Determine the (x, y) coordinate at the center of the cell enclosing the given text.  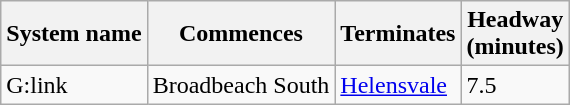
Helensvale (398, 85)
System name (74, 34)
G:link (74, 85)
Commences (241, 34)
Headway(minutes) (515, 34)
Broadbeach South (241, 85)
Terminates (398, 34)
7.5 (515, 85)
